Identify which cell holds the provided text, then report its (x, y) central coordinate. 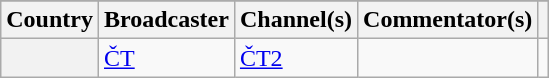
ČT2 (296, 58)
Channel(s) (296, 20)
Country (50, 20)
Commentator(s) (448, 20)
Broadcaster (166, 20)
ČT (166, 58)
